Return (X, Y) of the center of cell containing provided text 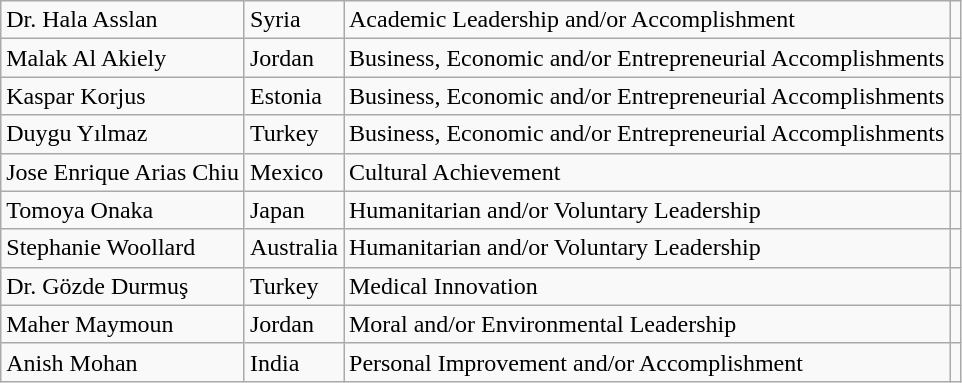
Malak Al Akiely (123, 58)
Australia (294, 248)
Stephanie Woollard (123, 248)
India (294, 362)
Estonia (294, 96)
Duygu Yılmaz (123, 134)
Mexico (294, 172)
Academic Leadership and/or Accomplishment (647, 20)
Jose Enrique Arias Chiu (123, 172)
Maher Maymoun (123, 324)
Tomoya Onaka (123, 210)
Anish Mohan (123, 362)
Medical Innovation (647, 286)
Syria (294, 20)
Moral and/or Environmental Leadership (647, 324)
Dr. Hala Asslan (123, 20)
Japan (294, 210)
Dr. Gözde Durmuş (123, 286)
Cultural Achievement (647, 172)
Personal Improvement and/or Accomplishment (647, 362)
Kaspar Korjus (123, 96)
